Return [X, Y] of the center of cell containing provided text 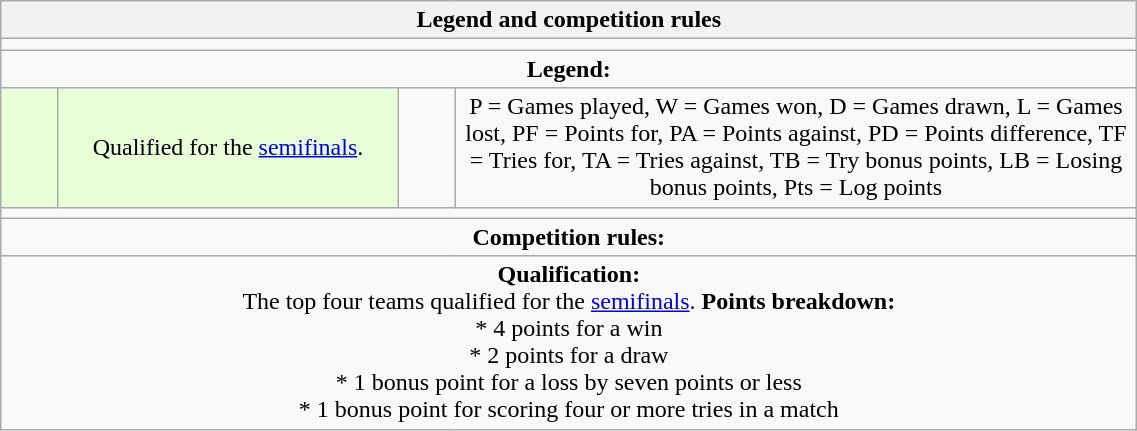
Competition rules: [569, 237]
Legend: [569, 69]
Qualified for the semifinals. [228, 148]
Legend and competition rules [569, 20]
